For the text-containing cell, return its midpoint in [X, Y] coordinate format. 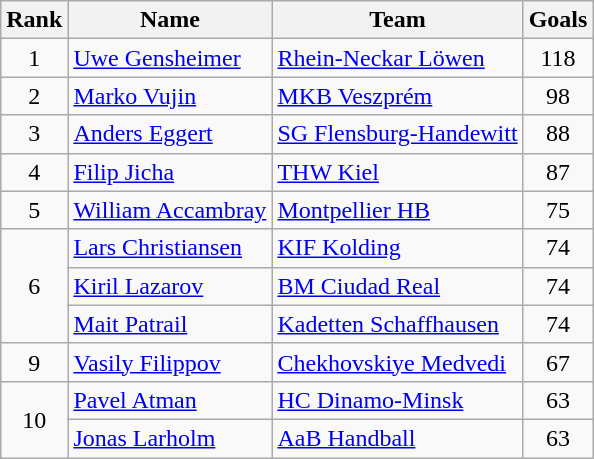
Chekhovskiye Medvedi [398, 362]
BM Ciudad Real [398, 286]
Goals [558, 20]
Mait Patrail [170, 324]
10 [34, 419]
2 [34, 96]
KIF Kolding [398, 248]
Team [398, 20]
Marko Vujin [170, 96]
Rank [34, 20]
SG Flensburg-Handewitt [398, 134]
Uwe Gensheimer [170, 58]
Kadetten Schaffhausen [398, 324]
Jonas Larholm [170, 438]
4 [34, 172]
5 [34, 210]
Anders Eggert [170, 134]
Pavel Atman [170, 400]
MKB Veszprém [398, 96]
88 [558, 134]
AaB Handball [398, 438]
HC Dinamo-Minsk [398, 400]
Lars Christiansen [170, 248]
118 [558, 58]
Montpellier HB [398, 210]
Name [170, 20]
Vasily Filippov [170, 362]
75 [558, 210]
Kiril Lazarov [170, 286]
87 [558, 172]
Filip Jicha [170, 172]
98 [558, 96]
William Accambray [170, 210]
67 [558, 362]
THW Kiel [398, 172]
Rhein-Neckar Löwen [398, 58]
1 [34, 58]
3 [34, 134]
6 [34, 286]
9 [34, 362]
